Identify which cell holds the provided text, then report its (X, Y) central coordinate. 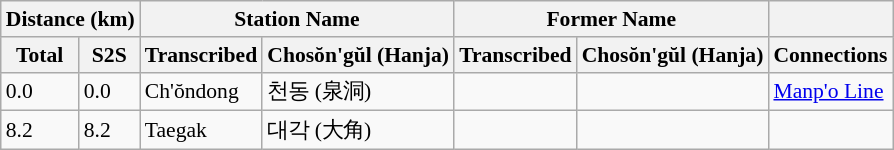
Ch'ŏndong (201, 92)
천동 (泉洞) (358, 92)
Former Name (611, 19)
Taegak (201, 130)
Total (40, 55)
Connections (830, 55)
Distance (km) (70, 19)
Station Name (297, 19)
S2S (110, 55)
Manp'o Line (830, 92)
대각 (大角) (358, 130)
